Search for the cell housing the specified text and yield its [x, y] center coordinate. 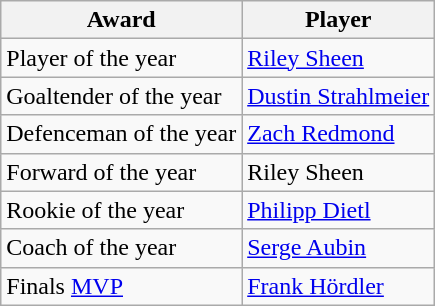
Coach of the year [122, 248]
Rookie of the year [122, 210]
Zach Redmond [338, 134]
Serge Aubin [338, 248]
Player [338, 20]
Forward of the year [122, 172]
Frank Hördler [338, 286]
Philipp Dietl [338, 210]
Finals MVP [122, 286]
Goaltender of the year [122, 96]
Dustin Strahlmeier [338, 96]
Defenceman of the year [122, 134]
Award [122, 20]
Player of the year [122, 58]
